Provide the (x, y) coordinate of the cell's center where the given text is located.  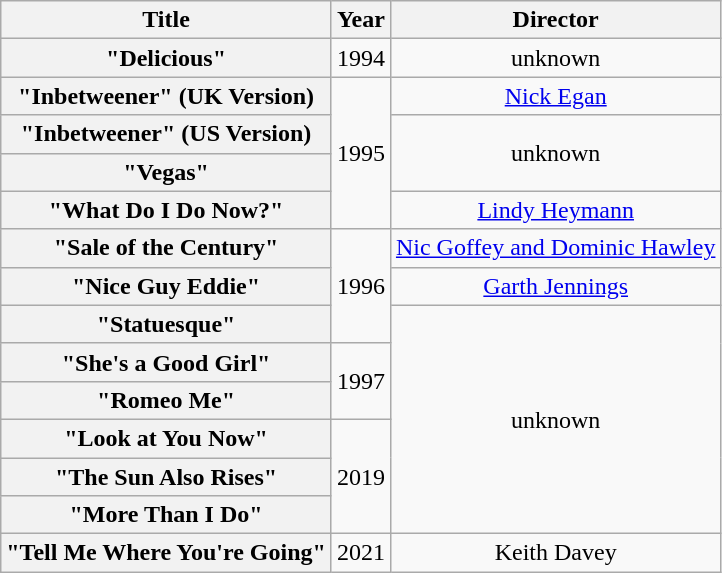
"What Do I Do Now?" (166, 210)
Title (166, 20)
1995 (360, 153)
"Nice Guy Eddie" (166, 286)
Year (360, 20)
1996 (360, 286)
"Tell Me Where You're Going" (166, 553)
"Inbetweener" (US Version) (166, 134)
Lindy Heymann (556, 210)
"More Than I Do" (166, 515)
Nic Goffey and Dominic Hawley (556, 248)
Garth Jennings (556, 286)
"Vegas" (166, 172)
"She's a Good Girl" (166, 362)
1997 (360, 381)
"Romeo Me" (166, 400)
"Look at You Now" (166, 438)
"Delicious" (166, 58)
2021 (360, 553)
Director (556, 20)
"Sale of the Century" (166, 248)
Keith Davey (556, 553)
"Statuesque" (166, 324)
2019 (360, 476)
"Inbetweener" (UK Version) (166, 96)
Nick Egan (556, 96)
"The Sun Also Rises" (166, 477)
1994 (360, 58)
